Determine the (x, y) coordinate at the center of the cell enclosing the given text.  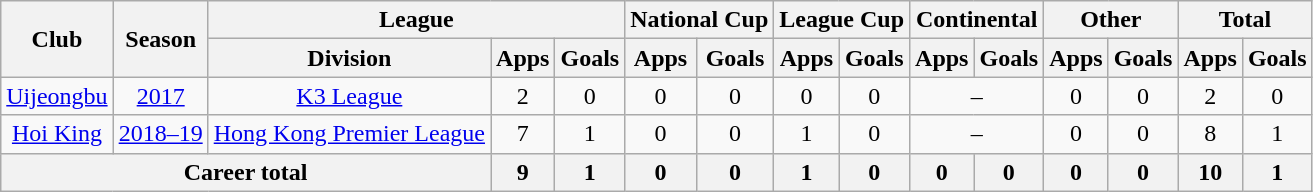
10 (1210, 172)
Hong Kong Premier League (349, 134)
Season (160, 39)
Career total (246, 172)
7 (523, 134)
National Cup (700, 20)
9 (523, 172)
8 (1210, 134)
2017 (160, 96)
League Cup (842, 20)
K3 League (349, 96)
Division (349, 58)
Continental (977, 20)
League (416, 20)
Club (57, 39)
Hoi King (57, 134)
Total (1245, 20)
Other (1111, 20)
2018–19 (160, 134)
Uijeongbu (57, 96)
